Identify which cell holds the provided text, then report its [X, Y] central coordinate. 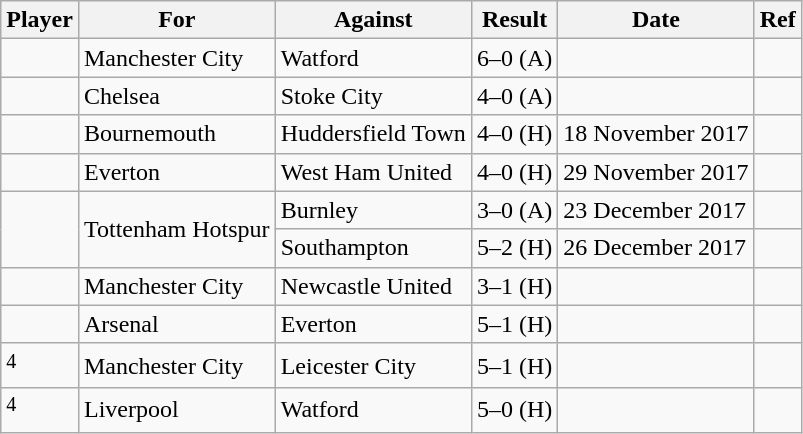
23 December 2017 [656, 210]
Southampton [373, 248]
Ref [778, 20]
Stoke City [373, 96]
Tottenham Hotspur [176, 229]
5–0 (H) [514, 410]
3–0 (A) [514, 210]
Arsenal [176, 324]
Liverpool [176, 410]
Bournemouth [176, 134]
West Ham United [373, 172]
Chelsea [176, 96]
29 November 2017 [656, 172]
Leicester City [373, 366]
18 November 2017 [656, 134]
Player [40, 20]
Date [656, 20]
Against [373, 20]
For [176, 20]
6–0 (A) [514, 58]
Newcastle United [373, 286]
Burnley [373, 210]
26 December 2017 [656, 248]
Result [514, 20]
3–1 (H) [514, 286]
4–0 (A) [514, 96]
Huddersfield Town [373, 134]
5–2 (H) [514, 248]
